Determine the (X, Y) coordinate at the center of the cell enclosing the given text.  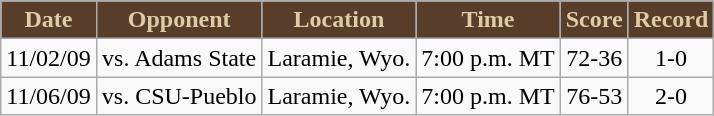
1-0 (671, 58)
Record (671, 20)
11/06/09 (49, 96)
Date (49, 20)
72-36 (594, 58)
Location (339, 20)
11/02/09 (49, 58)
vs. CSU-Pueblo (179, 96)
Opponent (179, 20)
vs. Adams State (179, 58)
2-0 (671, 96)
Time (488, 20)
76-53 (594, 96)
Score (594, 20)
